For the text-containing cell, return its midpoint in (X, Y) coordinate format. 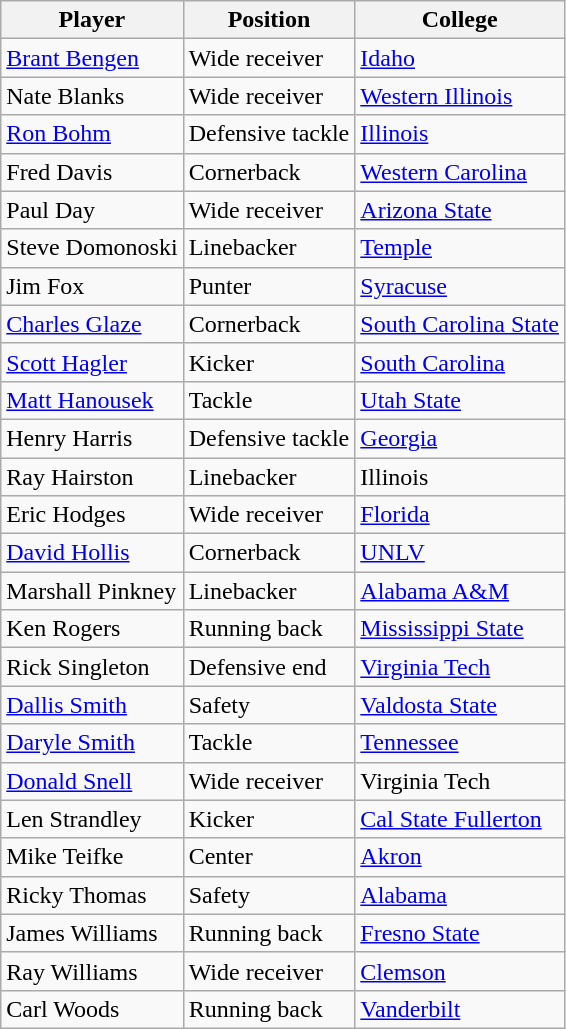
Eric Hodges (92, 515)
Temple (460, 248)
Ricky Thomas (92, 895)
Steve Domonoski (92, 248)
Matt Hanousek (92, 400)
South Carolina State (460, 324)
Ray Williams (92, 971)
UNLV (460, 553)
Len Strandley (92, 819)
Tennessee (460, 743)
Valdosta State (460, 705)
Defensive end (269, 667)
Mike Teifke (92, 857)
Center (269, 857)
Mississippi State (460, 629)
Brant Bengen (92, 58)
Charles Glaze (92, 324)
Player (92, 20)
Georgia (460, 438)
Clemson (460, 971)
Paul Day (92, 210)
Syracuse (460, 286)
Idaho (460, 58)
Western Illinois (460, 96)
Arizona State (460, 210)
Ron Bohm (92, 134)
Western Carolina (460, 172)
Vanderbilt (460, 1009)
James Williams (92, 933)
Akron (460, 857)
Carl Woods (92, 1009)
Scott Hagler (92, 362)
Jim Fox (92, 286)
Utah State (460, 400)
Henry Harris (92, 438)
Alabama (460, 895)
David Hollis (92, 553)
Position (269, 20)
Dallis Smith (92, 705)
Ken Rogers (92, 629)
Daryle Smith (92, 743)
Nate Blanks (92, 96)
Cal State Fullerton (460, 819)
Fred Davis (92, 172)
South Carolina (460, 362)
Ray Hairston (92, 477)
Fresno State (460, 933)
Donald Snell (92, 781)
Punter (269, 286)
Rick Singleton (92, 667)
College (460, 20)
Florida (460, 515)
Marshall Pinkney (92, 591)
Alabama A&M (460, 591)
